Return the [X, Y] coordinate for the center point of the cell that contains the specified text.  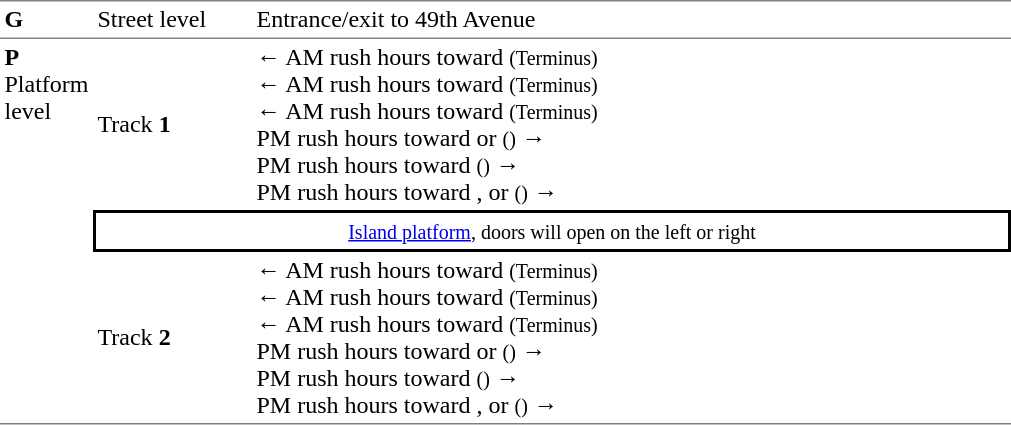
Entrance/exit to 49th Avenue [632, 19]
Track 1 [172, 124]
PPlatform level [46, 232]
Track 2 [172, 338]
Street level [172, 19]
G [46, 19]
Island platform, doors will open on the left or right [552, 231]
